Return [X, Y] of the center of cell containing provided text 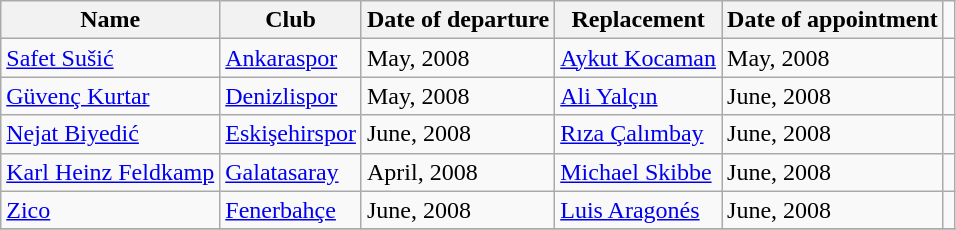
April, 2008 [458, 172]
Güvenç Kurtar [110, 96]
Club [291, 20]
Aykut Kocaman [638, 58]
Luis Aragonés [638, 210]
Galatasaray [291, 172]
Denizlispor [291, 96]
Eskişehirspor [291, 134]
Date of departure [458, 20]
Zico [110, 210]
Nejat Biyedić [110, 134]
Replacement [638, 20]
Ankaraspor [291, 58]
Michael Skibbe [638, 172]
Name [110, 20]
Date of appointment [833, 20]
Fenerbahçe [291, 210]
Rıza Çalımbay [638, 134]
Ali Yalçın [638, 96]
Safet Sušić [110, 58]
Karl Heinz Feldkamp [110, 172]
